Provide the [x, y] coordinate of the cell's center where the given text is located.  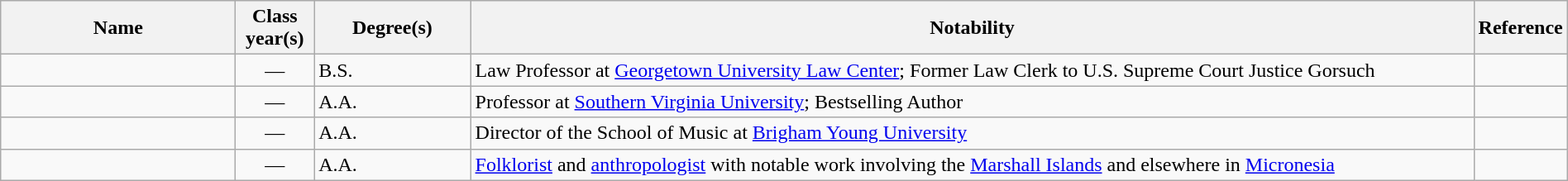
Folklorist and anthropologist with notable work involving the Marshall Islands and elsewhere in Micronesia [973, 164]
Professor at Southern Virginia University; Bestselling Author [973, 102]
Law Professor at Georgetown University Law Center; Former Law Clerk to U.S. Supreme Court Justice Gorsuch [973, 70]
Class year(s) [275, 28]
Name [118, 28]
Degree(s) [392, 28]
Reference [1520, 28]
B.S. [392, 70]
Director of the School of Music at Brigham Young University [973, 133]
Notability [973, 28]
